From the cell containing the given text, extract its center point as (x, y) coordinate. 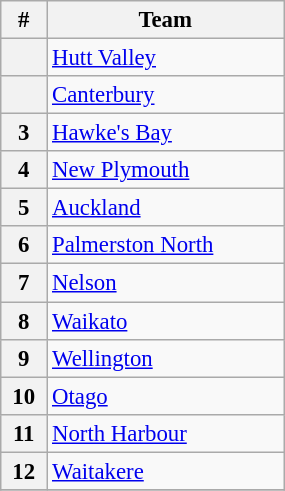
Hawke's Bay (166, 133)
Waitakere (166, 471)
Wellington (166, 358)
8 (24, 321)
Waikato (166, 321)
Nelson (166, 283)
6 (24, 245)
North Harbour (166, 433)
# (24, 20)
Team (166, 20)
9 (24, 358)
10 (24, 396)
Palmerston North (166, 245)
12 (24, 471)
Otago (166, 396)
New Plymouth (166, 170)
11 (24, 433)
Canterbury (166, 95)
4 (24, 170)
Hutt Valley (166, 58)
7 (24, 283)
3 (24, 133)
5 (24, 208)
Auckland (166, 208)
